Find where the given text appears and provide that cell's center as [x, y] coordinate. 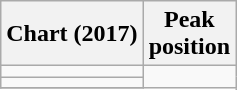
Chart (2017) [72, 34]
Peakposition [189, 34]
